Pinpoint the cell where the given text exists, returning its (x, y) midpoint coordinate. 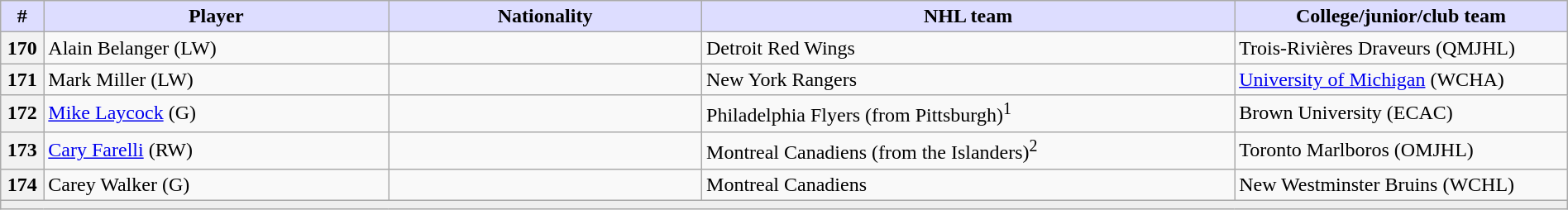
NHL team (968, 17)
Cary Farelli (RW) (217, 150)
174 (22, 184)
Mark Miller (LW) (217, 79)
171 (22, 79)
Trois-Rivières Draveurs (QMJHL) (1401, 48)
College/junior/club team (1401, 17)
173 (22, 150)
Mike Laycock (G) (217, 114)
New Westminster Bruins (WCHL) (1401, 184)
170 (22, 48)
Carey Walker (G) (217, 184)
University of Michigan (WCHA) (1401, 79)
Montreal Canadiens (968, 184)
Toronto Marlboros (OMJHL) (1401, 150)
Detroit Red Wings (968, 48)
Alain Belanger (LW) (217, 48)
Montreal Canadiens (from the Islanders)2 (968, 150)
# (22, 17)
New York Rangers (968, 79)
Nationality (546, 17)
Brown University (ECAC) (1401, 114)
Philadelphia Flyers (from Pittsburgh)1 (968, 114)
Player (217, 17)
172 (22, 114)
